Capture the cell that displays the provided text and extract its [x, y] central coordinate. 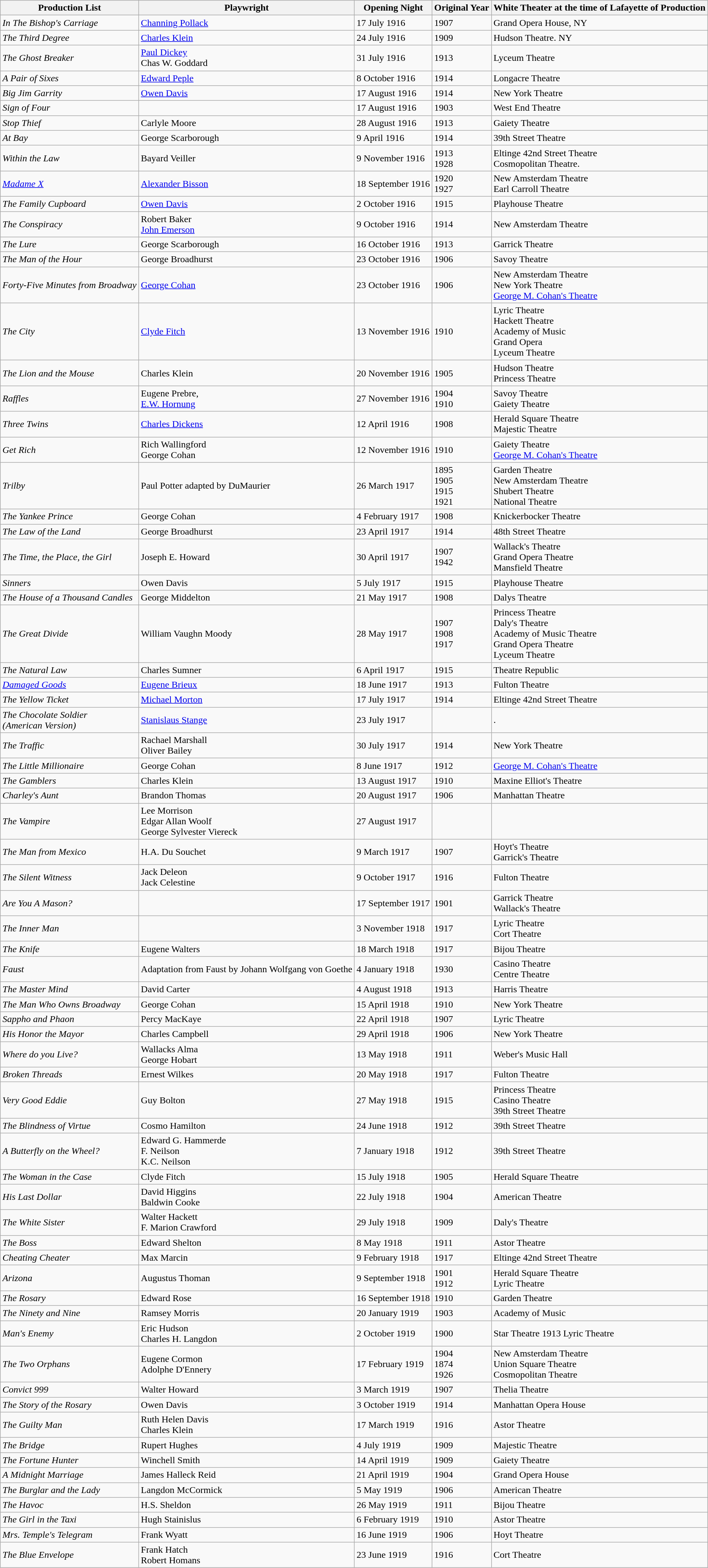
26 May 1919 [393, 1505]
17 September 1917 [393, 903]
13 May 1918 [393, 1054]
The House of a Thousand Candles [70, 597]
4 August 1918 [393, 989]
30 April 1917 [393, 557]
Winchell Smith [247, 1460]
His Honor the Mayor [70, 1034]
George Middelton [247, 597]
The Third Degree [70, 38]
22 July 1918 [393, 1197]
Garden Theatre [599, 1298]
23 June 1919 [393, 1555]
Charles Sumner [247, 670]
Maxine Elliot's Theatre [599, 781]
New Amsterdam TheatreUnion Square TheatreCosmopolitan Theatre [599, 1364]
Paul Potter adapted by DuMaurier [247, 486]
Playwright [247, 8]
18 September 1916 [393, 184]
Three Twins [70, 424]
The Family Cupboard [70, 204]
Very Good Eddie [70, 1100]
8 June 1917 [393, 766]
Wallack's TheatreGrand Opera TheatreMansfield Theatre [599, 557]
The Silent Witness [70, 878]
5 May 1919 [393, 1490]
A Midnight Marriage [70, 1475]
9 March 1917 [393, 852]
Manhattan Theatre [599, 796]
Charley's Aunt [70, 796]
Stanislaus Stange [247, 720]
12 April 1916 [393, 424]
Cosmo Hamilton [247, 1126]
West End Theatre [599, 108]
Damaged Goods [70, 685]
Star Theatre 1913 Lyric Theatre [599, 1333]
12 November 1916 [393, 450]
David Carter [247, 989]
Mrs. Temple's Telegram [70, 1535]
Sappho and Phaon [70, 1019]
Lyric Theatre [599, 1019]
Production List [70, 8]
Daly's Theatre [599, 1222]
Adaptation from Faust by Johann Wolfgang von Goethe [247, 969]
17 March 1919 [393, 1425]
The Woman in the Case [70, 1177]
Charles Dickens [247, 424]
15 July 1918 [393, 1177]
Garrick TheatreWallack's Theatre [599, 903]
3 March 1919 [393, 1390]
Edward Peple [247, 78]
The Yellow Ticket [70, 700]
Robert BakerJohn Emerson [247, 224]
The Blue Envelope [70, 1555]
Herald Square Theatre [599, 1177]
Eltinge 42nd Street TheatreCosmopolitan Theatre. [599, 158]
8 October 1916 [393, 78]
Harris Theatre [599, 989]
20 November 1916 [393, 373]
The Bridge [70, 1445]
Herald Square TheatreLyric Theatre [599, 1278]
18 June 1917 [393, 685]
Raffles [70, 399]
Eugene CormonAdolphe D'Ennery [247, 1364]
Carlyle Moore [247, 123]
31 July 1916 [393, 58]
A Butterfly on the Wheel? [70, 1151]
21 May 1917 [393, 597]
18 March 1918 [393, 949]
22 April 1918 [393, 1019]
Lyceum Theatre [599, 58]
The Guilty Man [70, 1425]
Manhattan Opera House [599, 1405]
Hudson TheatrePrincess Theatre [599, 373]
Brandon Thomas [247, 796]
Convict 999 [70, 1390]
1901 [462, 903]
The Master Mind [70, 989]
Ernest Wilkes [247, 1075]
Hudson Theatre. NY [599, 38]
17 July 1916 [393, 23]
New Amsterdam TheatreEarl Carroll Theatre [599, 184]
Gaiety TheatreGeorge M. Cohan's Theatre [599, 450]
23 July 1917 [393, 720]
The Rosary [70, 1298]
190418741926 [462, 1364]
3 November 1918 [393, 929]
Eugene Prebre,E.W. Hornung [247, 399]
The White Sister [70, 1222]
1895190519151921 [462, 486]
Trilby [70, 486]
4 January 1918 [393, 969]
2 October 1916 [393, 204]
Edward Rose [247, 1298]
Bayard Veiller [247, 158]
The Man of the Hour [70, 259]
Lee MorrisonEdgar Allan WoolfGeorge Sylvester Viereck [247, 821]
Frank HatchRobert Homans [247, 1555]
Princess TheatreDaly's TheatreAcademy of Music TheatreGrand Opera TheatreLyceum Theatre [599, 633]
15 April 1918 [393, 1004]
Percy MacKaye [247, 1019]
28 May 1917 [393, 633]
The Natural Law [70, 670]
New Amsterdam Theatre [599, 224]
Herald Square TheatreMajestic Theatre [599, 424]
The Yankee Prince [70, 517]
3 October 1919 [393, 1405]
Man's Enemy [70, 1333]
The Man Who Owns Broadway [70, 1004]
17 July 1917 [393, 700]
Sinners [70, 582]
Casino TheatreCentre Theatre [599, 969]
19041910 [462, 399]
20 January 1919 [393, 1313]
Grand Opera House [599, 1475]
13 November 1916 [393, 332]
The Girl in the Taxi [70, 1520]
27 May 1918 [393, 1100]
9 November 1916 [393, 158]
Wallacks AlmaGeorge Hobart [247, 1054]
Paul DickeyChas W. Goddard [247, 58]
48th Street Theatre [599, 531]
Arizona [70, 1278]
The Ghost Breaker [70, 58]
Edward G. HammerdeF. NeilsonK.C. Neilson [247, 1151]
9 October 1916 [393, 224]
. [599, 720]
9 October 1917 [393, 878]
Eric HudsonCharles H. Langdon [247, 1333]
Stop Thief [70, 123]
5 July 1917 [393, 582]
Savoy Theatre [599, 259]
H.A. Du Souchet [247, 852]
Jack DeleonJack Celestine [247, 878]
Frank Wyatt [247, 1535]
George M. Cohan's Theatre [599, 766]
Where do you Live? [70, 1054]
David HigginsBaldwin Cooke [247, 1197]
16 September 1918 [393, 1298]
The Great Divide [70, 633]
Cheating Cheater [70, 1258]
23 April 1917 [393, 531]
A Pair of Sixes [70, 78]
190719081917 [462, 633]
19201927 [462, 184]
Guy Bolton [247, 1100]
Opening Night [393, 8]
The Lion and the Mouse [70, 373]
Walter Howard [247, 1390]
The Little Millionaire [70, 766]
21 April 1919 [393, 1475]
Augustus Thoman [247, 1278]
The Gamblers [70, 781]
Are You A Mason? [70, 903]
26 March 1917 [393, 486]
Rupert Hughes [247, 1445]
1930 [462, 969]
9 April 1916 [393, 138]
Dalys Theatre [599, 597]
19011912 [462, 1278]
30 July 1917 [393, 746]
Garrick Theatre [599, 245]
The Two Orphans [70, 1364]
The Fortune Hunter [70, 1460]
The Time, the Place, the Girl [70, 557]
4 February 1917 [393, 517]
6 April 1917 [393, 670]
Sign of Four [70, 108]
17 February 1919 [393, 1364]
The Vampire [70, 821]
Savoy TheatreGaiety Theatre [599, 399]
The Knife [70, 949]
Majestic Theatre [599, 1445]
24 July 1916 [393, 38]
29 July 1918 [393, 1222]
20 August 1917 [393, 796]
Get Rich [70, 450]
The Ninety and Nine [70, 1313]
Original Year [462, 8]
Hoyt's TheatreGarrick's Theatre [599, 852]
Big Jim Garrity [70, 93]
Max Marcin [247, 1258]
9 September 1918 [393, 1278]
Ramsey Morris [247, 1313]
14 April 1919 [393, 1460]
19071942 [462, 557]
1900 [462, 1333]
Channing Pollack [247, 23]
Edward Shelton [247, 1243]
His Last Dollar [70, 1197]
The Inner Man [70, 929]
27 November 1916 [393, 399]
16 October 1916 [393, 245]
Garden TheatreNew Amsterdam TheatreShubert TheatreNational Theatre [599, 486]
The Law of the Land [70, 531]
Longacre Theatre [599, 78]
Joseph E. Howard [247, 557]
Knickerbocker Theatre [599, 517]
Princess TheatreCasino Theatre39th Street Theatre [599, 1100]
Madame X [70, 184]
The Chocolate Soldier(American Version) [70, 720]
Lyric TheatreCort Theatre [599, 929]
At Bay [70, 138]
13 August 1917 [393, 781]
Forty-Five Minutes from Broadway [70, 285]
William Vaughn Moody [247, 633]
24 June 1918 [393, 1126]
Alexander Bisson [247, 184]
The Blindness of Virtue [70, 1126]
19131928 [462, 158]
Academy of Music [599, 1313]
Grand Opera House, NY [599, 23]
Weber's Music Hall [599, 1054]
Hoyt Theatre [599, 1535]
H.S. Sheldon [247, 1505]
Rich WallingfordGeorge Cohan [247, 450]
6 February 1919 [393, 1520]
Lyric TheatreHackett TheatreAcademy of MusicGrand OperaLyceum Theatre [599, 332]
27 August 1917 [393, 821]
The Havoc [70, 1505]
8 May 1918 [393, 1243]
Langdon McCormick [247, 1490]
The City [70, 332]
7 January 1918 [393, 1151]
Rachael MarshallOliver Bailey [247, 746]
4 July 1919 [393, 1445]
White Theater at the time of Lafayette of Production [599, 8]
Ruth Helen DavisCharles Klein [247, 1425]
9 February 1918 [393, 1258]
29 April 1918 [393, 1034]
Charles Campbell [247, 1034]
16 June 1919 [393, 1535]
The Traffic [70, 746]
Eugene Brieux [247, 685]
2 October 1919 [393, 1333]
The Lure [70, 245]
Hugh Stainislus [247, 1520]
New Amsterdam TheatreNew York TheatreGeorge M. Cohan's Theatre [599, 285]
The Conspiracy [70, 224]
In The Bishop's Carriage [70, 23]
Cort Theatre [599, 1555]
20 May 1918 [393, 1075]
Theatre Republic [599, 670]
Faust [70, 969]
Eugene Walters [247, 949]
The Boss [70, 1243]
Broken Threads [70, 1075]
The Burglar and the Lady [70, 1490]
The Story of the Rosary [70, 1405]
Thelia Theatre [599, 1390]
Walter HackettF. Marion Crawford [247, 1222]
James Halleck Reid [247, 1475]
Michael Morton [247, 700]
28 August 1916 [393, 123]
The Man from Mexico [70, 852]
Within the Law [70, 158]
